Locate the cell with the specified text and output its (X, Y) center coordinate. 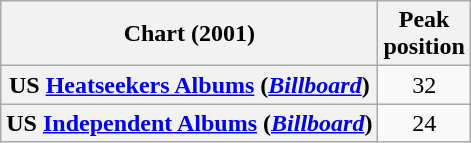
Peakposition (424, 34)
Chart (2001) (190, 34)
24 (424, 123)
32 (424, 85)
US Independent Albums (Billboard) (190, 123)
US Heatseekers Albums (Billboard) (190, 85)
